Capture the cell that displays the provided text and extract its [x, y] central coordinate. 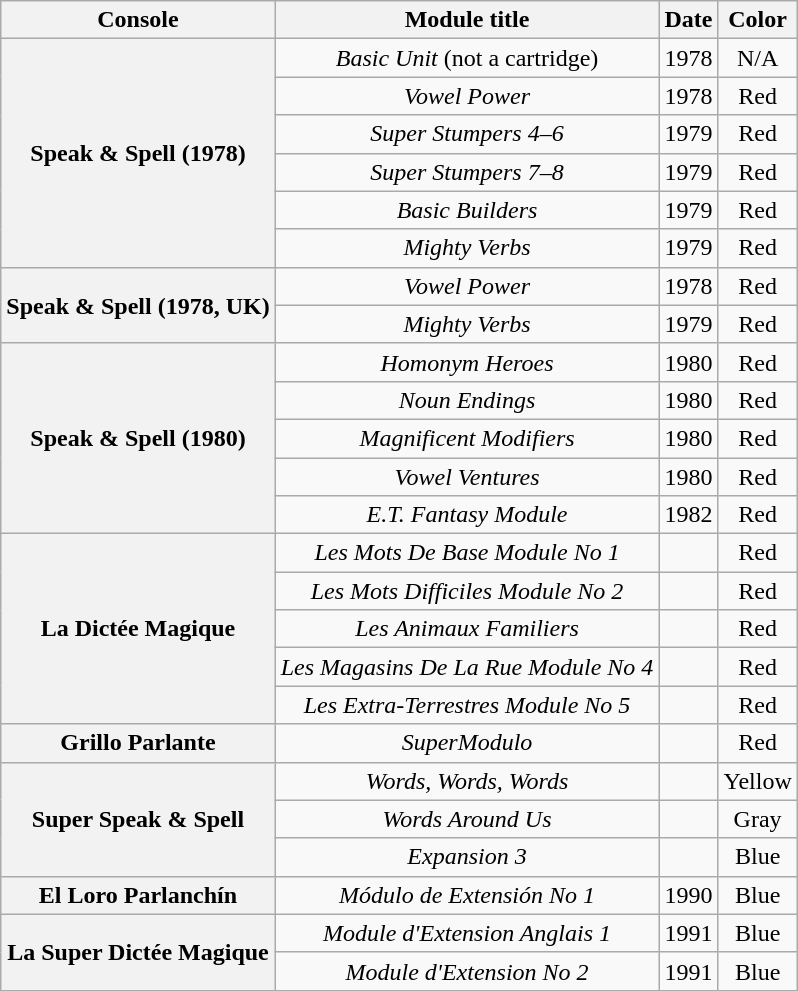
Words Around Us [467, 819]
Gray [758, 819]
Vowel Ventures [467, 477]
Date [688, 20]
Speak & Spell (1978, UK) [138, 305]
Módulo de Extensión No 1 [467, 895]
E.T. Fantasy Module [467, 515]
Module d'Extension No 2 [467, 971]
Basic Builders [467, 210]
Console [138, 20]
SuperModulo [467, 743]
El Loro Parlanchín [138, 895]
Les Mots Difficiles Module No 2 [467, 591]
Basic Unit (not a cartridge) [467, 58]
Words, Words, Words [467, 781]
Super Stumpers 7–8 [467, 172]
Module title [467, 20]
La Dictée Magique [138, 629]
Super Speak & Spell [138, 819]
Expansion 3 [467, 857]
Les Magasins De La Rue Module No 4 [467, 667]
Yellow [758, 781]
Les Mots De Base Module No 1 [467, 553]
Module d'Extension Anglais 1 [467, 933]
Noun Endings [467, 400]
Les Animaux Familiers [467, 629]
Les Extra-Terrestres Module No 5 [467, 705]
N/A [758, 58]
Speak & Spell (1980) [138, 438]
Grillo Parlante [138, 743]
Super Stumpers 4–6 [467, 134]
Speak & Spell (1978) [138, 153]
La Super Dictée Magique [138, 952]
Color [758, 20]
1982 [688, 515]
Magnificent Modifiers [467, 438]
1990 [688, 895]
Homonym Heroes [467, 362]
